Determine the (X, Y) coordinate at the center of the cell enclosing the given text.  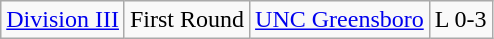
Division III (63, 20)
UNC Greensboro (340, 20)
L 0-3 (460, 20)
First Round (186, 20)
